Return (x, y) of the center of cell containing provided text 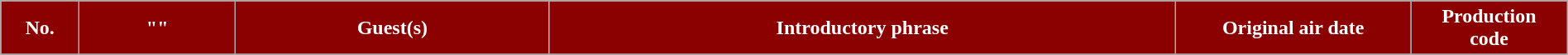
No. (40, 28)
"" (157, 28)
Introductory phrase (863, 28)
Production code (1489, 28)
Guest(s) (392, 28)
Original air date (1293, 28)
